Provide the [x, y] coordinate of the cell's center where the given text is located.  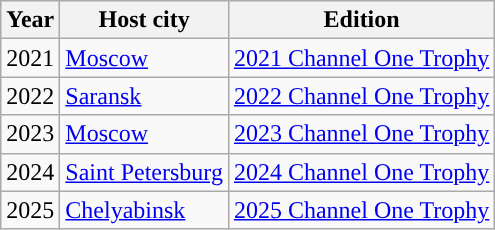
Chelyabinsk [144, 210]
2021 Channel One Trophy [361, 58]
2022 [30, 96]
2021 [30, 58]
2024 [30, 172]
Saint Petersburg [144, 172]
2023 Channel One Trophy [361, 134]
Host city [144, 20]
Year [30, 20]
Edition [361, 20]
2024 Channel One Trophy [361, 172]
2025 [30, 210]
Saransk [144, 96]
2022 Channel One Trophy [361, 96]
2023 [30, 134]
2025 Channel One Trophy [361, 210]
